Search for the cell housing the specified text and yield its (X, Y) center coordinate. 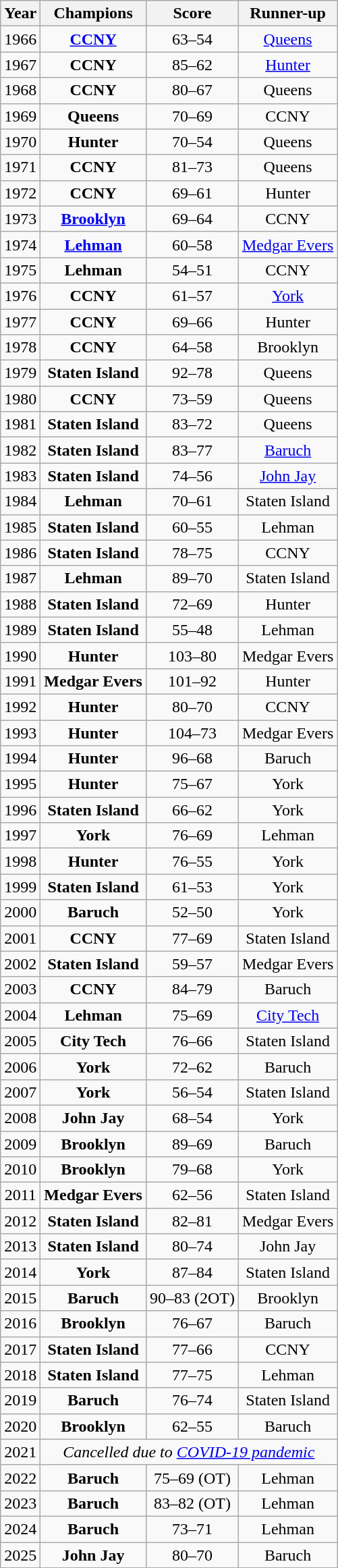
1968 (20, 90)
96–68 (192, 759)
1970 (20, 142)
2023 (20, 1503)
2012 (20, 1221)
76–69 (192, 836)
1981 (20, 425)
2022 (20, 1478)
76–55 (192, 861)
2021 (20, 1452)
69–61 (192, 193)
73–59 (192, 399)
77–69 (192, 938)
70–69 (192, 116)
1995 (20, 784)
Score (192, 13)
55–48 (192, 630)
79–68 (192, 1170)
1993 (20, 732)
1985 (20, 527)
69–64 (192, 219)
2020 (20, 1426)
1972 (20, 193)
1988 (20, 604)
1978 (20, 348)
2011 (20, 1195)
56–54 (192, 1092)
61–53 (192, 887)
2018 (20, 1375)
1982 (20, 450)
75–69 (192, 1015)
1984 (20, 502)
80–67 (192, 90)
63–54 (192, 39)
69–66 (192, 322)
68–54 (192, 1118)
1994 (20, 759)
2007 (20, 1092)
84–79 (192, 990)
60–58 (192, 244)
103–80 (192, 655)
83–77 (192, 450)
1973 (20, 219)
2005 (20, 1041)
2000 (20, 913)
2002 (20, 964)
70–61 (192, 502)
80–74 (192, 1247)
2016 (20, 1324)
2015 (20, 1298)
1971 (20, 167)
1990 (20, 655)
89–69 (192, 1144)
76–74 (192, 1401)
1974 (20, 244)
72–69 (192, 604)
1967 (20, 65)
1969 (20, 116)
104–73 (192, 732)
83–82 (OT) (192, 1503)
1991 (20, 681)
1983 (20, 476)
62–56 (192, 1195)
83–72 (192, 425)
76–66 (192, 1041)
60–55 (192, 527)
2009 (20, 1144)
101–92 (192, 681)
78–75 (192, 553)
85–62 (192, 65)
Year (20, 13)
2004 (20, 1015)
54–51 (192, 270)
72–62 (192, 1066)
1997 (20, 836)
2014 (20, 1272)
75–69 (OT) (192, 1478)
1977 (20, 322)
87–84 (192, 1272)
1966 (20, 39)
1989 (20, 630)
89–70 (192, 578)
Cancelled due to COVID-19 pandemic (189, 1452)
77–66 (192, 1349)
2013 (20, 1247)
62–55 (192, 1426)
74–56 (192, 476)
1996 (20, 810)
1980 (20, 399)
2025 (20, 1555)
1999 (20, 887)
2003 (20, 990)
2019 (20, 1401)
1976 (20, 296)
Runner-up (287, 13)
1998 (20, 861)
2006 (20, 1066)
1975 (20, 270)
81–73 (192, 167)
59–57 (192, 964)
52–50 (192, 913)
1987 (20, 578)
70–54 (192, 142)
2008 (20, 1118)
2017 (20, 1349)
Champions (93, 13)
92–78 (192, 373)
66–62 (192, 810)
64–58 (192, 348)
2024 (20, 1529)
75–67 (192, 784)
2001 (20, 938)
73–71 (192, 1529)
1986 (20, 553)
82–81 (192, 1221)
2010 (20, 1170)
61–57 (192, 296)
77–75 (192, 1375)
1992 (20, 707)
1979 (20, 373)
90–83 (2OT) (192, 1298)
76–67 (192, 1324)
